Extract the [x, y] coordinate from the center of the cell holding the provided text.  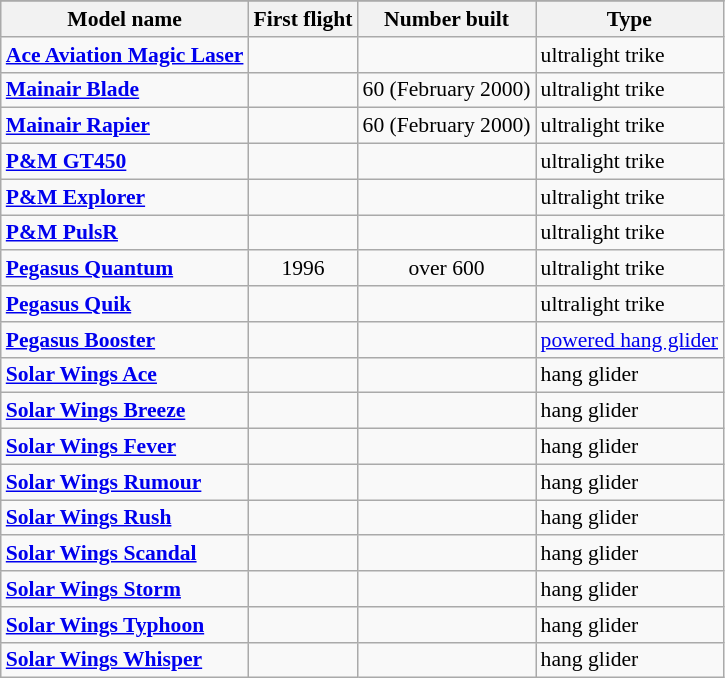
1996 [302, 269]
over 600 [447, 269]
P&M Explorer [125, 197]
powered hang glider [630, 340]
Solar Wings Typhoon [125, 625]
Pegasus Quik [125, 304]
Pegasus Quantum [125, 269]
Mainair Rapier [125, 126]
Solar Wings Ace [125, 375]
Solar Wings Rumour [125, 482]
Number built [447, 19]
P&M GT450 [125, 162]
Solar Wings Scandal [125, 554]
Type [630, 19]
Solar Wings Storm [125, 589]
P&M PulsR [125, 233]
Mainair Blade [125, 90]
Ace Aviation Magic Laser [125, 55]
First flight [302, 19]
Pegasus Booster [125, 340]
Solar Wings Rush [125, 518]
Solar Wings Whisper [125, 660]
Solar Wings Fever [125, 447]
Model name [125, 19]
Solar Wings Breeze [125, 411]
